From the cell containing the given text, extract its center point as [X, Y] coordinate. 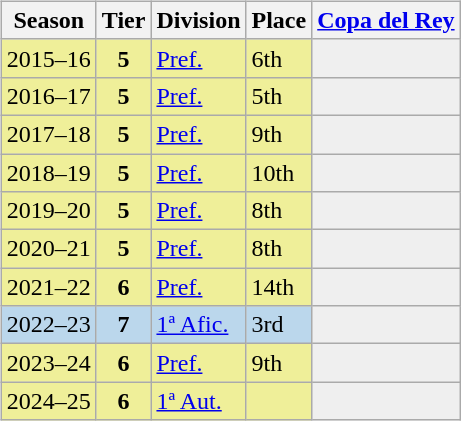
2024–25 [48, 401]
2016–17 [48, 96]
2021–22 [48, 287]
3rd [279, 325]
1ª Aut. [198, 401]
2022–23 [48, 325]
10th [279, 173]
2015–16 [48, 58]
2018–19 [48, 173]
1ª Afic. [198, 325]
7 [124, 325]
14th [279, 287]
Division [198, 20]
Place [279, 20]
5th [279, 96]
Tier [124, 20]
2019–20 [48, 211]
Copa del Rey [386, 20]
2017–18 [48, 134]
2023–24 [48, 363]
2020–21 [48, 249]
Season [48, 20]
6th [279, 58]
